Pinpoint the cell where the given text exists, returning its [X, Y] midpoint coordinate. 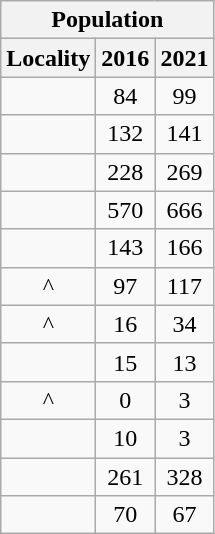
2021 [184, 58]
228 [126, 172]
Population [108, 20]
269 [184, 172]
10 [126, 438]
13 [184, 362]
70 [126, 515]
117 [184, 286]
84 [126, 96]
261 [126, 477]
99 [184, 96]
97 [126, 286]
328 [184, 477]
16 [126, 324]
141 [184, 134]
67 [184, 515]
2016 [126, 58]
0 [126, 400]
34 [184, 324]
166 [184, 248]
Locality [48, 58]
570 [126, 210]
132 [126, 134]
15 [126, 362]
143 [126, 248]
666 [184, 210]
